Output the [x, y] coordinate of the center of the cell containing the given text.  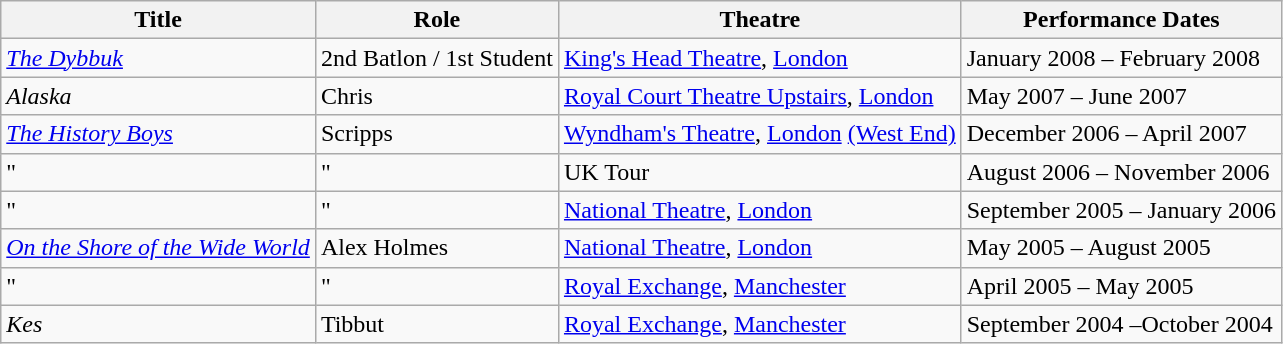
The Dybbuk [158, 58]
UK Tour [760, 172]
Tibbut [436, 324]
Performance Dates [1121, 20]
January 2008 – February 2008 [1121, 58]
King's Head Theatre, London [760, 58]
Role [436, 20]
The History Boys [158, 134]
Kes [158, 324]
May 2007 – June 2007 [1121, 96]
December 2006 – April 2007 [1121, 134]
Wyndham's Theatre, London (West End) [760, 134]
Chris [436, 96]
Alex Holmes [436, 248]
August 2006 – November 2006 [1121, 172]
Alaska [158, 96]
2nd Batlon / 1st Student [436, 58]
September 2004 –October 2004 [1121, 324]
Scripps [436, 134]
May 2005 – August 2005 [1121, 248]
Title [158, 20]
Royal Court Theatre Upstairs, London [760, 96]
September 2005 – January 2006 [1121, 210]
Theatre [760, 20]
On the Shore of the Wide World [158, 248]
April 2005 – May 2005 [1121, 286]
